Output the (X, Y) coordinate of the center of the cell containing the given text.  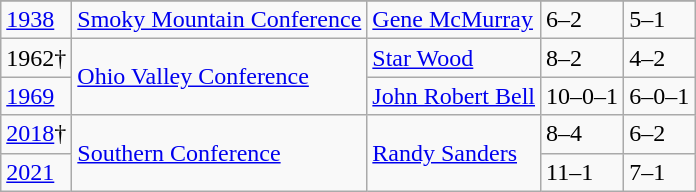
5–1 (660, 20)
1938 (36, 20)
Randy Sanders (454, 153)
1962† (36, 58)
8–4 (582, 134)
10–0–1 (582, 96)
Smoky Mountain Conference (220, 20)
11–1 (582, 172)
Ohio Valley Conference (220, 77)
John Robert Bell (454, 96)
7–1 (660, 172)
Southern Conference (220, 153)
1969 (36, 96)
Gene McMurray (454, 20)
4–2 (660, 58)
2018† (36, 134)
Star Wood (454, 58)
8–2 (582, 58)
2021 (36, 172)
6–0–1 (660, 96)
